Find where the given text appears and provide that cell's center as (X, Y) coordinate. 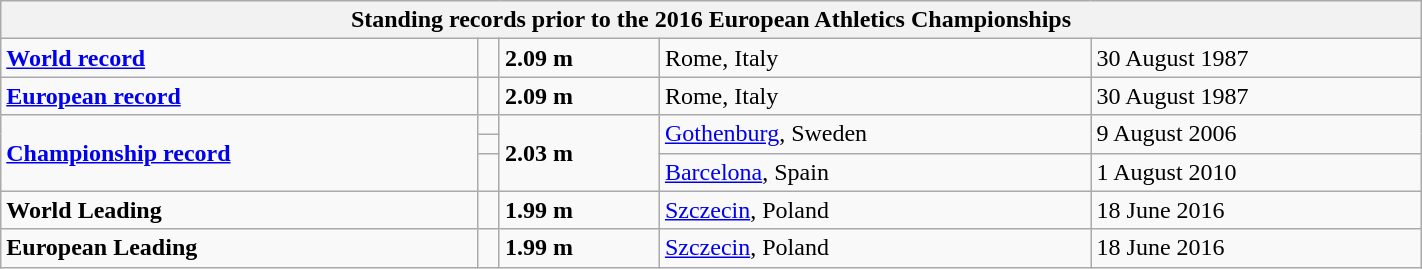
9 August 2006 (1256, 134)
2.03 m (579, 153)
European record (239, 96)
Championship record (239, 153)
Gothenburg, Sweden (875, 134)
European Leading (239, 248)
Barcelona, Spain (875, 172)
World record (239, 58)
Standing records prior to the 2016 European Athletics Championships (711, 20)
1 August 2010 (1256, 172)
World Leading (239, 210)
